Determine the [x, y] coordinate at the center of the cell enclosing the given text.  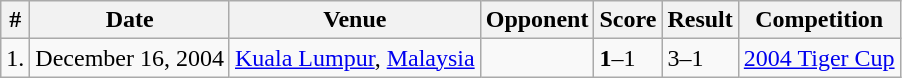
Opponent [537, 20]
3–1 [700, 58]
# [16, 20]
2004 Tiger Cup [819, 58]
Result [700, 20]
1. [16, 58]
December 16, 2004 [130, 58]
Competition [819, 20]
Date [130, 20]
Kuala Lumpur, Malaysia [354, 58]
Score [628, 20]
Venue [354, 20]
1–1 [628, 58]
